From the cell containing the given text, extract its center point as (X, Y) coordinate. 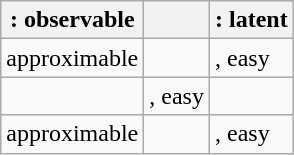
: latent (251, 20)
: observable (72, 20)
